Determine the (x, y) coordinate at the center of the cell enclosing the given text.  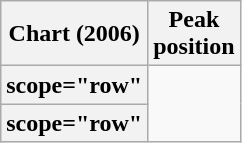
Peakposition (194, 34)
Chart (2006) (74, 34)
